Capture the cell that displays the provided text and extract its (x, y) central coordinate. 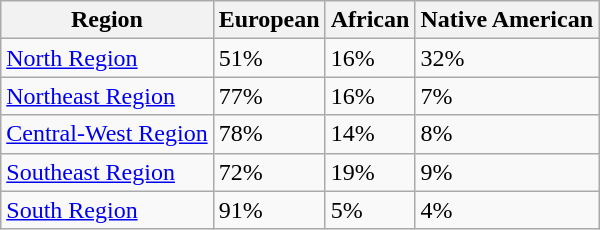
72% (269, 172)
Central-West Region (107, 134)
51% (269, 58)
77% (269, 96)
7% (507, 96)
9% (507, 172)
European (269, 20)
19% (370, 172)
African (370, 20)
5% (370, 210)
8% (507, 134)
South Region (107, 210)
32% (507, 58)
14% (370, 134)
North Region (107, 58)
Southeast Region (107, 172)
Region (107, 20)
Native American (507, 20)
Northeast Region (107, 96)
78% (269, 134)
91% (269, 210)
4% (507, 210)
